Locate the cell with the specified text and output its (X, Y) center coordinate. 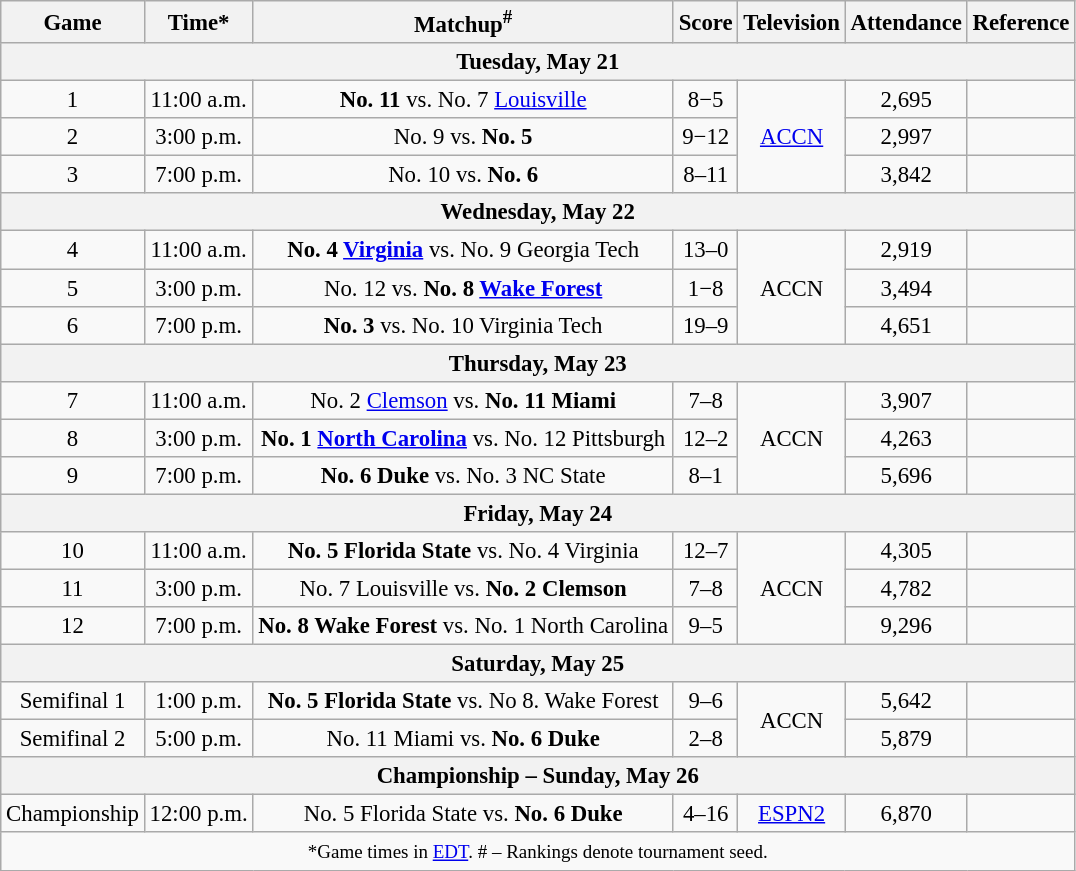
5,642 (906, 701)
No. 11 vs. No. 7 Louisville (463, 100)
2 (73, 137)
9 (73, 476)
Thursday, May 23 (538, 363)
Time* (198, 22)
1:00 p.m. (198, 701)
ESPN2 (792, 814)
Friday, May 24 (538, 513)
5 (73, 288)
Reference (1021, 22)
Semifinal 1 (73, 701)
Attendance (906, 22)
No. 6 Duke vs. No. 3 NC State (463, 476)
8–1 (706, 476)
No. 4 Virginia vs. No. 9 Georgia Tech (463, 250)
No. 11 Miami vs. No. 6 Duke (463, 739)
2,695 (906, 100)
11 (73, 588)
4,782 (906, 588)
6,870 (906, 814)
Score (706, 22)
19–9 (706, 325)
Saturday, May 25 (538, 664)
Championship (73, 814)
9,296 (906, 626)
1−8 (706, 288)
5,696 (906, 476)
No. 12 vs. No. 8 Wake Forest (463, 288)
No. 5 Florida State vs. No 8. Wake Forest (463, 701)
9–6 (706, 701)
No. 8 Wake Forest vs. No. 1 North Carolina (463, 626)
12–2 (706, 438)
2,919 (906, 250)
No. 10 vs. No. 6 (463, 175)
5:00 p.m. (198, 739)
10 (73, 551)
Championship – Sunday, May 26 (538, 776)
7 (73, 400)
No. 9 vs. No. 5 (463, 137)
9–5 (706, 626)
8−5 (706, 100)
2,997 (906, 137)
12 (73, 626)
Wednesday, May 22 (538, 213)
3,907 (906, 400)
4,651 (906, 325)
No. 5 Florida State vs. No. 6 Duke (463, 814)
8 (73, 438)
3 (73, 175)
Game (73, 22)
4 (73, 250)
No. 3 vs. No. 10 Virginia Tech (463, 325)
3,494 (906, 288)
3,842 (906, 175)
No. 5 Florida State vs. No. 4 Virginia (463, 551)
1 (73, 100)
Semifinal 2 (73, 739)
8–11 (706, 175)
13–0 (706, 250)
Tuesday, May 21 (538, 62)
6 (73, 325)
No. 7 Louisville vs. No. 2 Clemson (463, 588)
No. 2 Clemson vs. No. 11 Miami (463, 400)
12:00 p.m. (198, 814)
5,879 (906, 739)
4,305 (906, 551)
Matchup# (463, 22)
4,263 (906, 438)
2–8 (706, 739)
*Game times in EDT. # – Rankings denote tournament seed. (538, 852)
4–16 (706, 814)
9−12 (706, 137)
No. 1 North Carolina vs. No. 12 Pittsburgh (463, 438)
12–7 (706, 551)
Television (792, 22)
